Return the (x, y) coordinate for the center point of the cell that contains the specified text.  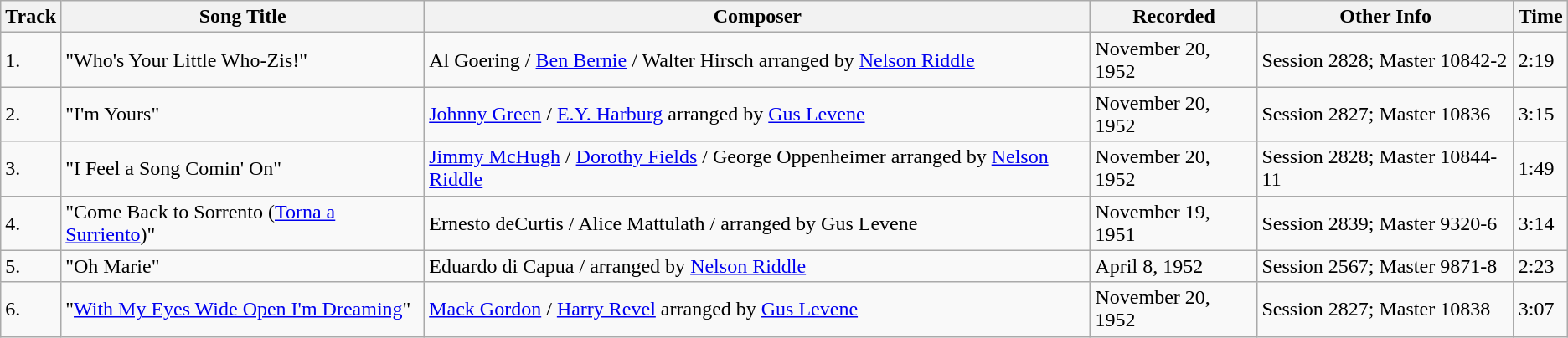
Session 2828; Master 10844-11 (1385, 169)
1. (31, 60)
Eduardo di Capua / arranged by Nelson Riddle (757, 266)
3:15 (1540, 114)
2. (31, 114)
Session 2827; Master 10838 (1385, 310)
4. (31, 223)
Track (31, 17)
Time (1540, 17)
3. (31, 169)
"Who's Your Little Who-Zis!" (243, 60)
3:07 (1540, 310)
Mack Gordon / Harry Revel arranged by Gus Levene (757, 310)
Session 2827; Master 10836 (1385, 114)
Session 2567; Master 9871-8 (1385, 266)
"With My Eyes Wide Open I'm Dreaming" (243, 310)
2:23 (1540, 266)
2:19 (1540, 60)
November 19, 1951 (1174, 223)
Al Goering / Ben Bernie / Walter Hirsch arranged by Nelson Riddle (757, 60)
Johnny Green / E.Y. Harburg arranged by Gus Levene (757, 114)
"Oh Marie" (243, 266)
1:49 (1540, 169)
6. (31, 310)
Ernesto deCurtis / Alice Mattulath / arranged by Gus Levene (757, 223)
"I'm Yours" (243, 114)
Session 2828; Master 10842-2 (1385, 60)
Song Title (243, 17)
April 8, 1952 (1174, 266)
5. (31, 266)
Recorded (1174, 17)
Jimmy McHugh / Dorothy Fields / George Oppenheimer arranged by Nelson Riddle (757, 169)
"I Feel a Song Comin' On" (243, 169)
Session 2839; Master 9320-6 (1385, 223)
"Come Back to Sorrento (Torna a Surriento)" (243, 223)
3:14 (1540, 223)
Composer (757, 17)
Other Info (1385, 17)
